Locate the cell with the specified text and output its [X, Y] center coordinate. 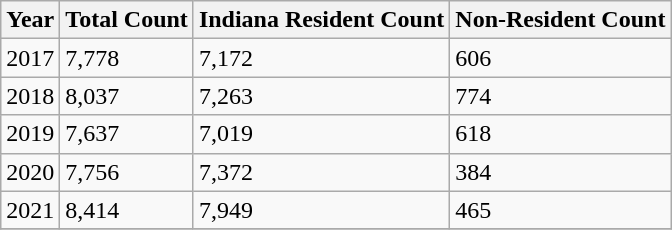
618 [560, 134]
7,019 [321, 134]
7,372 [321, 172]
2021 [30, 210]
7,756 [127, 172]
Total Count [127, 20]
2018 [30, 96]
384 [560, 172]
774 [560, 96]
2017 [30, 58]
Year [30, 20]
606 [560, 58]
2019 [30, 134]
8,037 [127, 96]
2020 [30, 172]
Indiana Resident Count [321, 20]
465 [560, 210]
7,778 [127, 58]
7,949 [321, 210]
Non-Resident Count [560, 20]
7,172 [321, 58]
7,637 [127, 134]
7,263 [321, 96]
8,414 [127, 210]
